From the cell containing the given text, extract its center point as [x, y] coordinate. 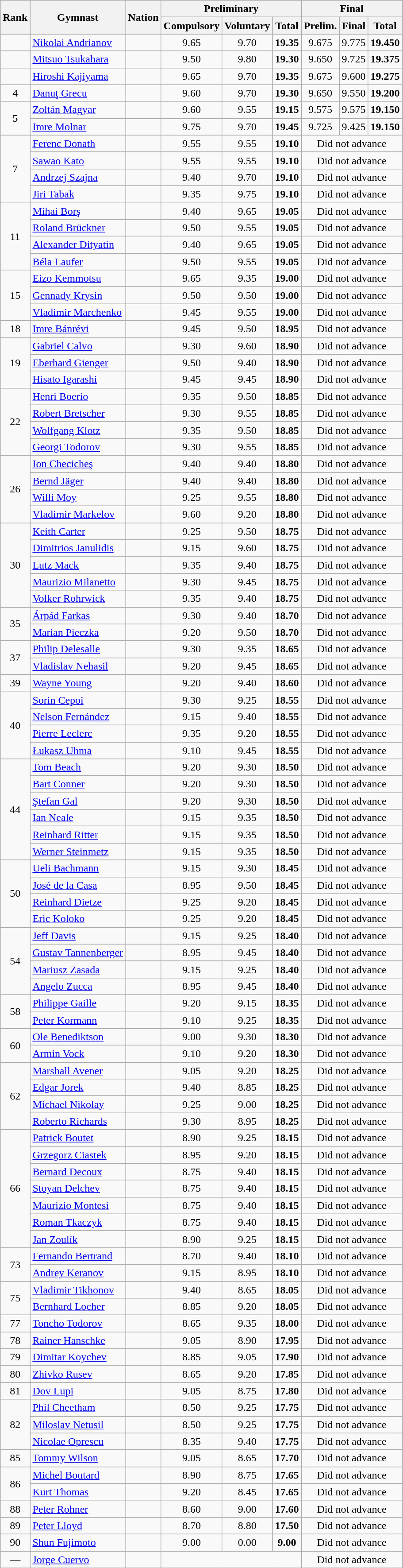
8.80 [247, 1525]
11 [15, 236]
Mitsuo Tsukahara [78, 59]
17.80 [287, 1391]
Andrey Keranov [78, 1273]
Peter Kormann [78, 1020]
Toncho Todorov [78, 1324]
89 [15, 1525]
Nation [143, 17]
Peter Rohner [78, 1509]
Werner Steinmetz [78, 852]
Árpád Farkas [78, 616]
Tom Beach [78, 767]
Zoltán Magyar [78, 110]
Maurizio Montesi [78, 1205]
Dimitar Koychev [78, 1357]
60 [15, 1045]
Peter Lloyd [78, 1525]
Bart Conner [78, 784]
26 [15, 489]
8.35 [192, 1441]
90 [15, 1542]
82 [15, 1425]
4 [15, 93]
62 [15, 1096]
Wolfgang Klotz [78, 430]
Robert Bretscher [78, 413]
Vladimir Markelov [78, 515]
15 [15, 295]
Philippe Gaille [78, 1003]
Ole Benediktson [78, 1037]
Compulsory [192, 26]
Rainer Hanschke [78, 1340]
7 [15, 169]
Henri Boerio [78, 396]
Dov Lupi [78, 1391]
9.80 [247, 59]
Bernhard Locher [78, 1307]
Bernd Jäger [78, 480]
Roland Brückner [78, 228]
Kurt Thomas [78, 1492]
9.425 [354, 127]
Michael Nikolay [78, 1104]
Lutz Mack [78, 565]
Philip Delesalle [78, 649]
44 [15, 809]
Ian Neale [78, 818]
73 [15, 1264]
18.60 [287, 683]
Jeff Davis [78, 936]
Armin Vock [78, 1054]
Georgi Todorov [78, 447]
Roberto Richards [78, 1121]
85 [15, 1458]
77 [15, 1324]
Nikolai Andrianov [78, 43]
— [15, 1559]
Sorin Cepoi [78, 700]
Zhivko Rusev [78, 1374]
30 [15, 565]
19.200 [385, 93]
Gennady Krysin [78, 295]
19.450 [385, 43]
Marshall Avener [78, 1071]
Stoyan Delchev [78, 1189]
9.600 [354, 76]
8.45 [247, 1492]
Fernando Bertrand [78, 1256]
Jan Zoulík [78, 1239]
José de la Casa [78, 885]
Angelo Zucca [78, 986]
Vladimir Tikhonov [78, 1290]
18 [15, 329]
75 [15, 1298]
Willi Moy [78, 498]
80 [15, 1374]
17.95 [287, 1340]
Vladislav Nehasil [78, 666]
39 [15, 683]
54 [15, 961]
Mariusz Zasada [78, 969]
17.85 [287, 1374]
88 [15, 1509]
Eric Koloko [78, 919]
Marian Pieczka [78, 632]
0.00 [247, 1542]
Łukasz Uhma [78, 751]
Béla Laufer [78, 262]
19 [15, 363]
9.775 [354, 43]
Reinhard Dietze [78, 902]
18.95 [287, 329]
Sawao Kato [78, 160]
17.90 [287, 1357]
Ion Checicheş [78, 464]
Ferenc Donath [78, 143]
Gabriel Calvo [78, 346]
19.375 [385, 59]
Patrick Boutet [78, 1138]
Pierre Leclerc [78, 733]
Voluntary [247, 26]
66 [15, 1189]
Preliminary [231, 9]
17.50 [287, 1525]
19.275 [385, 76]
19.15 [287, 110]
Gustav Tannenberger [78, 952]
Maurizio Milanetto [78, 582]
Tommy Wilson [78, 1458]
Wayne Young [78, 683]
Roman Tkaczyk [78, 1222]
Danuţ Grecu [78, 93]
Nelson Fernández [78, 716]
81 [15, 1391]
18.00 [287, 1324]
58 [15, 1011]
78 [15, 1340]
8.60 [192, 1509]
Ueli Bachmann [78, 868]
Reinhard Ritter [78, 835]
Edgar Jorek [78, 1088]
Grzegorz Ciastek [78, 1155]
22 [15, 422]
Keith Carter [78, 531]
Ştefan Gal [78, 801]
Mihai Borş [78, 211]
Andrzej Szajna [78, 177]
Hiroshi Kajiyama [78, 76]
Rank [15, 17]
Hisato Igarashi [78, 379]
Dimitrios Janulidis [78, 548]
50 [15, 894]
79 [15, 1357]
86 [15, 1483]
35 [15, 624]
Imre Bánrévi [78, 329]
Jiri Tabak [78, 194]
Shun Fujimoto [78, 1542]
Prelim. [320, 26]
Gymnast [78, 17]
9.550 [354, 93]
Eberhard Gienger [78, 363]
40 [15, 725]
Volker Rohrwick [78, 599]
Eizo Kemmotsu [78, 279]
Bernard Decoux [78, 1172]
19.45 [287, 127]
37 [15, 658]
Vladimir Marchenko [78, 312]
5 [15, 118]
Nicolae Oprescu [78, 1441]
17.60 [287, 1509]
Phil Cheetham [78, 1408]
Michel Boutard [78, 1475]
Alexander Dityatin [78, 245]
Jorge Cuervo [78, 1559]
Imre Molnar [78, 127]
Miloslav Netusil [78, 1425]
17.70 [287, 1458]
